Capture the cell that displays the provided text and extract its (X, Y) central coordinate. 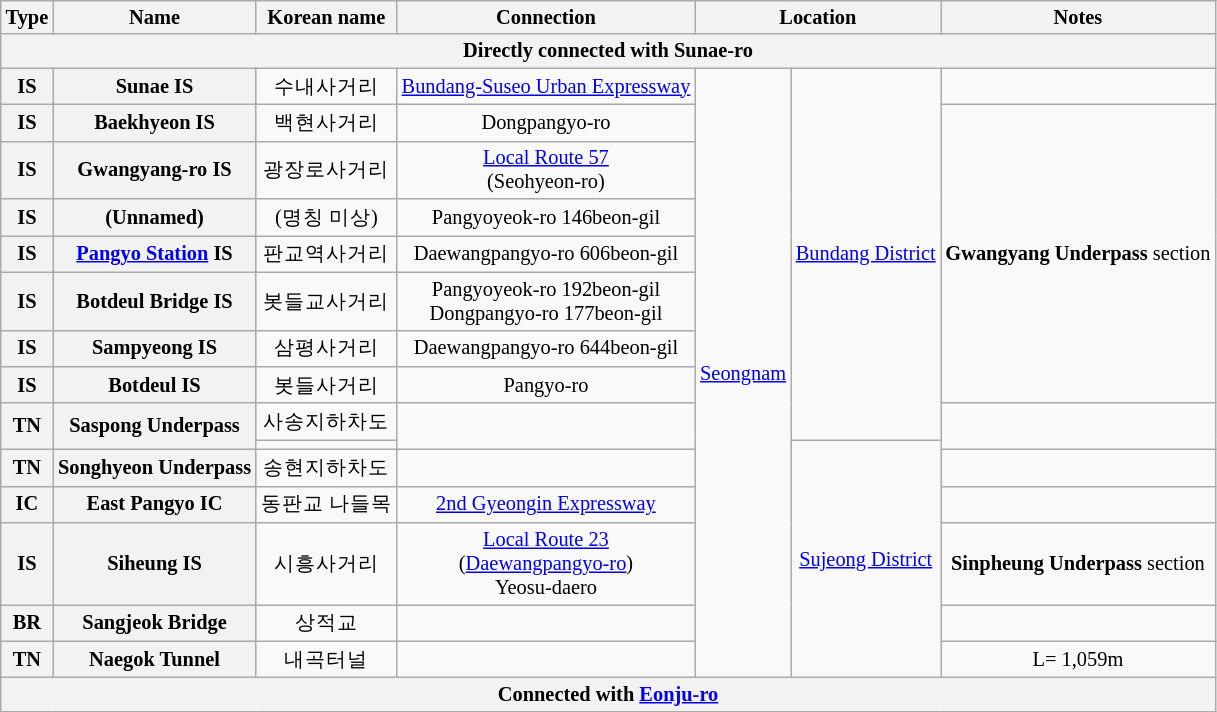
Seongnam (743, 373)
봇들사거리 (326, 384)
삼평사거리 (326, 348)
Sunae IS (154, 86)
Gwangyang Underpass section (1078, 254)
Pangyoyeok-ro 146beon-gil (546, 218)
Connection (546, 17)
Daewangpangyo-ro 644beon-gil (546, 348)
동판교 나들목 (326, 504)
봇들교사거리 (326, 301)
Type (27, 17)
Bundang District (866, 254)
Naegok Tunnel (154, 660)
Saspong Underpass (154, 426)
(명칭 미상) (326, 218)
Korean name (326, 17)
IC (27, 504)
Sinpheung Underpass section (1078, 564)
Name (154, 17)
Directly connected with Sunae-ro (608, 51)
Pangyo Station IS (154, 254)
시흥사거리 (326, 564)
Sampyeong IS (154, 348)
Pangyoyeok-ro 192beon-gilDongpangyo-ro 177beon-gil (546, 301)
Dongpangyo-ro (546, 122)
Pangyo-ro (546, 384)
Local Route 23(Daewangpangyo-ro)Yeosu-daero (546, 564)
내곡터널 (326, 660)
Local Route 57(Seohyeon-ro) (546, 170)
사송지하차도 (326, 422)
Botdeul Bridge IS (154, 301)
Siheung IS (154, 564)
Daewangpangyo-ro 606beon-gil (546, 254)
2nd Gyeongin Expressway (546, 504)
(Unnamed) (154, 218)
BR (27, 622)
송현지하차도 (326, 468)
East Pangyo IC (154, 504)
Baekhyeon IS (154, 122)
판교역사거리 (326, 254)
Sangjeok Bridge (154, 622)
Gwangyang-ro IS (154, 170)
Sujeong District (866, 559)
L= 1,059m (1078, 660)
Songhyeon Underpass (154, 468)
백현사거리 (326, 122)
Location (818, 17)
광장로사거리 (326, 170)
수내사거리 (326, 86)
Botdeul IS (154, 384)
Connected with Eonju-ro (608, 695)
상적교 (326, 622)
Notes (1078, 17)
Bundang-Suseo Urban Expressway (546, 86)
